Output the [X, Y] coordinate of the center of the cell containing the given text.  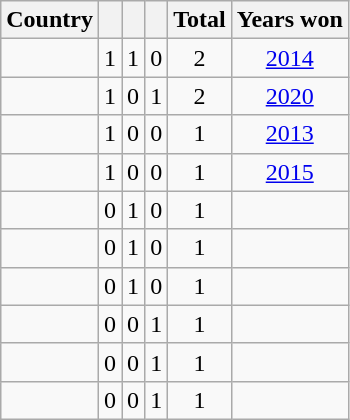
2014 [290, 58]
2015 [290, 172]
Total [200, 20]
2013 [290, 134]
2020 [290, 96]
Years won [290, 20]
Country [50, 20]
